Capture the cell that displays the provided text and extract its [X, Y] central coordinate. 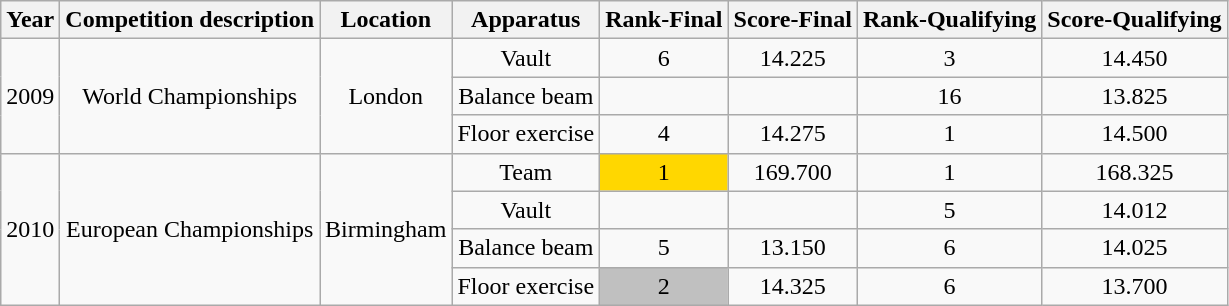
169.700 [792, 172]
Location [386, 20]
4 [664, 134]
European Championships [190, 229]
13.150 [792, 248]
World Championships [190, 96]
168.325 [1134, 172]
London [386, 96]
Year [30, 20]
13.700 [1134, 286]
14.325 [792, 286]
14.225 [792, 58]
3 [949, 58]
Score-Qualifying [1134, 20]
14.450 [1134, 58]
14.500 [1134, 134]
13.825 [1134, 96]
Rank-Final [664, 20]
2009 [30, 96]
Rank-Qualifying [949, 20]
Birmingham [386, 229]
2 [664, 286]
2010 [30, 229]
Competition description [190, 20]
14.012 [1134, 210]
14.275 [792, 134]
16 [949, 96]
Apparatus [526, 20]
Team [526, 172]
14.025 [1134, 248]
Score-Final [792, 20]
